Provide the [X, Y] coordinate of the cell's center where the given text is located.  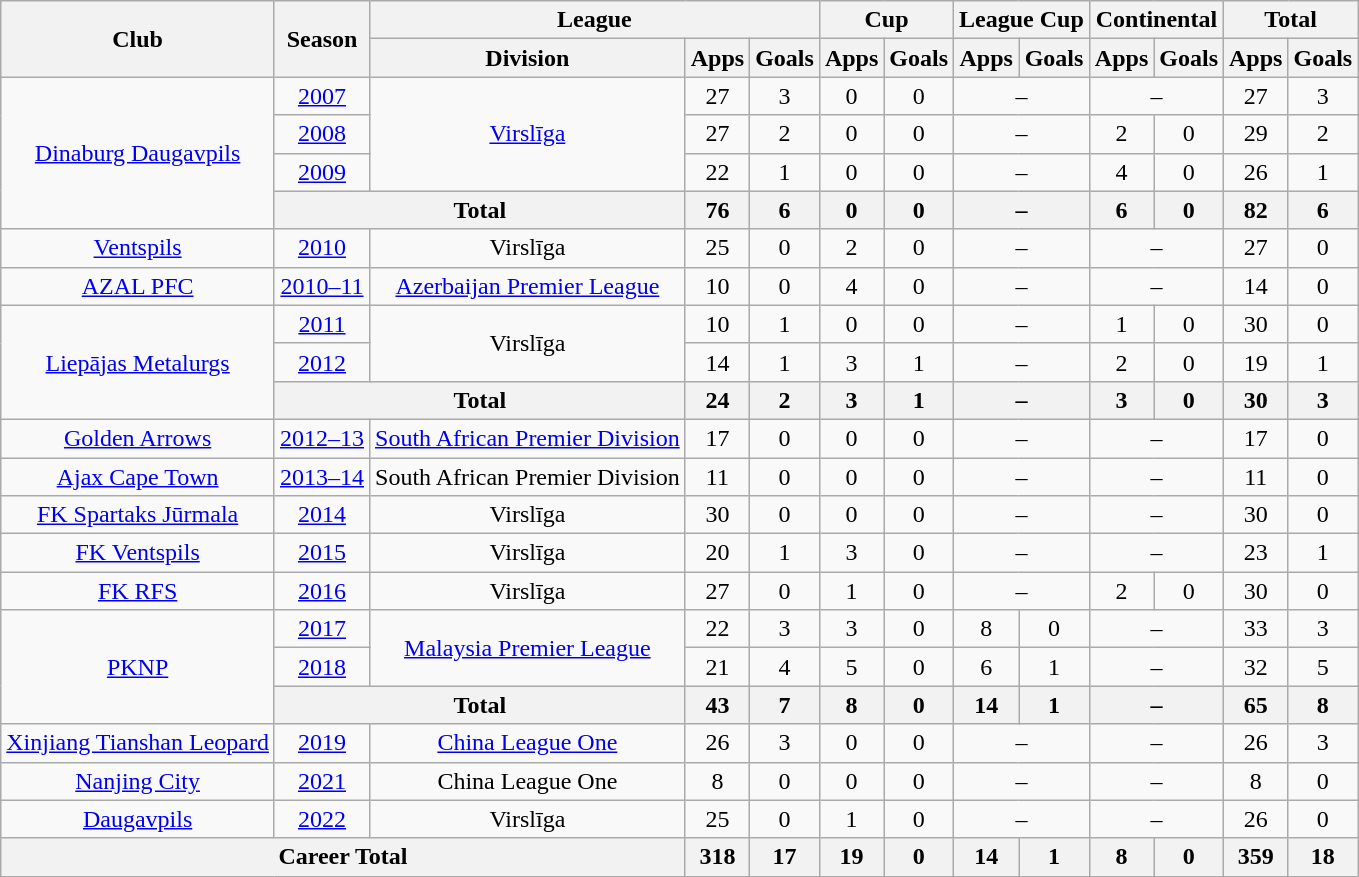
2007 [322, 96]
318 [717, 857]
Malaysia Premier League [528, 648]
23 [1256, 553]
2012 [322, 362]
Golden Arrows [138, 438]
Cup [886, 20]
Xinjiang Tianshan Leopard [138, 743]
2021 [322, 781]
FK Spartaks Jūrmala [138, 515]
18 [1323, 857]
2009 [322, 172]
FK RFS [138, 591]
Daugavpils [138, 819]
AZAL PFC [138, 286]
2011 [322, 324]
24 [717, 400]
Nanjing City [138, 781]
2014 [322, 515]
2015 [322, 553]
82 [1256, 210]
2008 [322, 134]
Continental [1156, 20]
Liepājas Metalurgs [138, 362]
2018 [322, 667]
League [595, 20]
2010–11 [322, 286]
7 [785, 705]
33 [1256, 629]
2019 [322, 743]
43 [717, 705]
65 [1256, 705]
2022 [322, 819]
2016 [322, 591]
Division [528, 58]
PKNP [138, 667]
2012–13 [322, 438]
Season [322, 39]
Ventspils [138, 248]
2010 [322, 248]
Azerbaijan Premier League [528, 286]
2017 [322, 629]
32 [1256, 667]
League Cup [1022, 20]
2013–14 [322, 477]
359 [1256, 857]
FK Ventspils [138, 553]
Dinaburg Daugavpils [138, 153]
Club [138, 39]
21 [717, 667]
76 [717, 210]
Ajax Cape Town [138, 477]
Career Total [343, 857]
20 [717, 553]
29 [1256, 134]
